Pinpoint the cell where the given text exists, returning its (X, Y) midpoint coordinate. 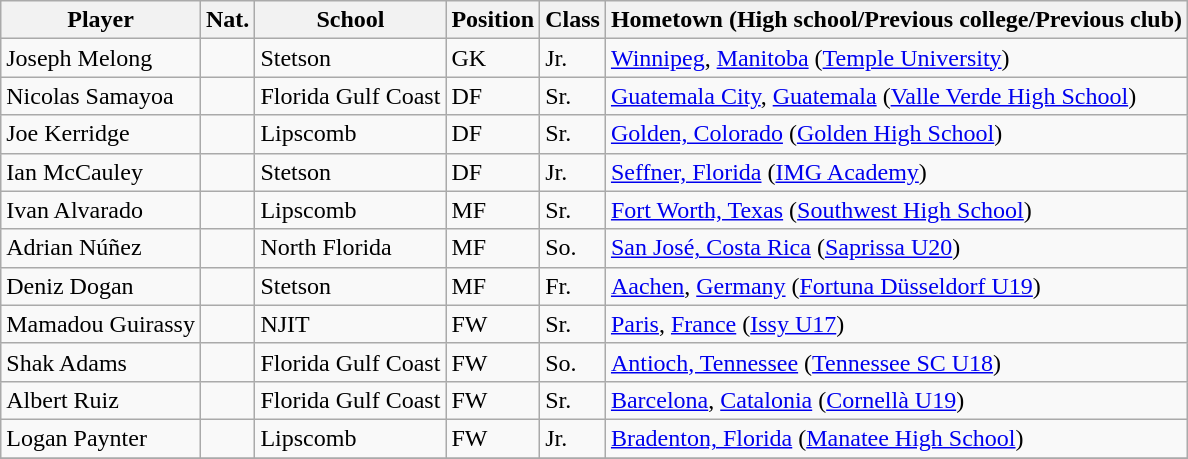
Antioch, Tennessee (Tennessee SC U18) (896, 362)
Fort Worth, Texas (Southwest High School) (896, 210)
Winnipeg, Manitoba (Temple University) (896, 58)
Hometown (High school/Previous college/Previous club) (896, 20)
Nicolas Samayoa (101, 96)
Shak Adams (101, 362)
Adrian Núñez (101, 248)
Fr. (573, 286)
Ian McCauley (101, 172)
North Florida (350, 248)
Ivan Alvarado (101, 210)
Paris, France (Issy U17) (896, 324)
Seffner, Florida (IMG Academy) (896, 172)
Golden, Colorado (Golden High School) (896, 134)
Guatemala City, Guatemala (Valle Verde High School) (896, 96)
Barcelona, Catalonia (Cornellà U19) (896, 400)
Bradenton, Florida (Manatee High School) (896, 438)
Player (101, 20)
Nat. (227, 20)
Aachen, Germany (Fortuna Düsseldorf U19) (896, 286)
San José, Costa Rica (Saprissa U20) (896, 248)
Logan Paynter (101, 438)
Deniz Dogan (101, 286)
NJIT (350, 324)
Joe Kerridge (101, 134)
GK (493, 58)
Position (493, 20)
Albert Ruiz (101, 400)
Joseph Melong (101, 58)
School (350, 20)
Mamadou Guirassy (101, 324)
Class (573, 20)
